Capture the cell that displays the provided text and extract its [x, y] central coordinate. 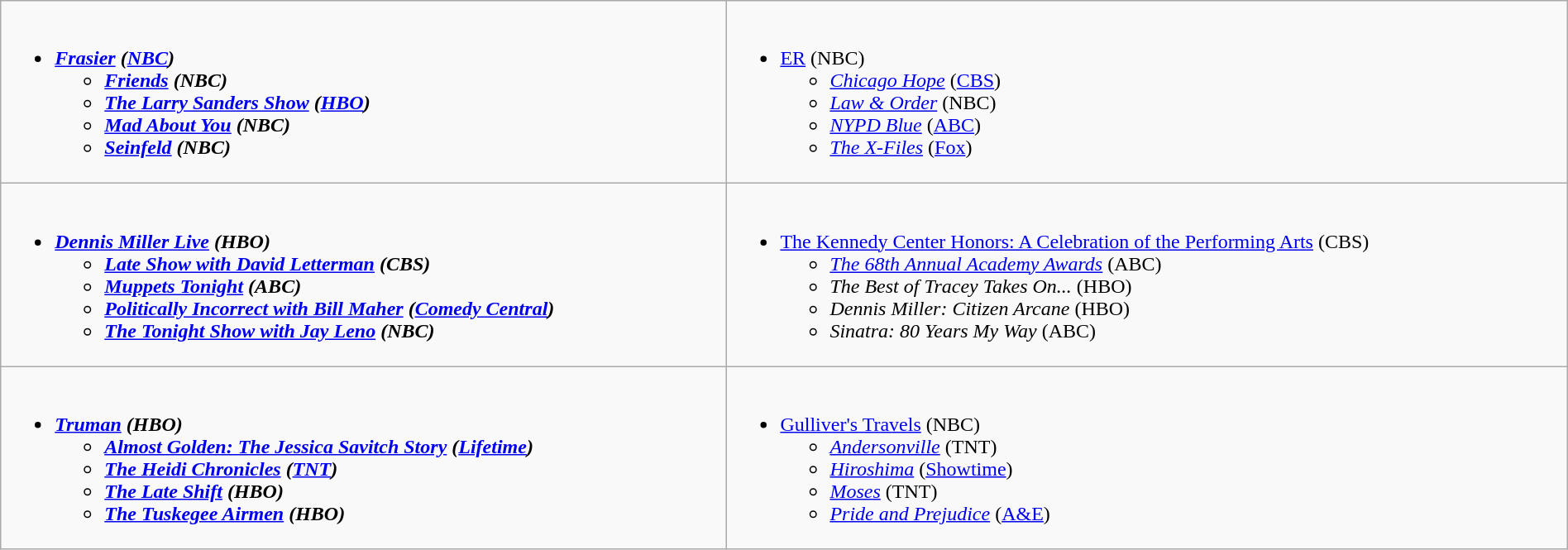
Frasier (NBC)Friends (NBC)The Larry Sanders Show (HBO)Mad About You (NBC)Seinfeld (NBC) [364, 93]
Gulliver's Travels (NBC)Andersonville (TNT)Hiroshima (Showtime)Moses (TNT)Pride and Prejudice (A&E) [1146, 458]
ER (NBC)Chicago Hope (CBS)Law & Order (NBC)NYPD Blue (ABC)The X-Files (Fox) [1146, 93]
Truman (HBO)Almost Golden: The Jessica Savitch Story (Lifetime)The Heidi Chronicles (TNT)The Late Shift (HBO)The Tuskegee Airmen (HBO) [364, 458]
